Scan for the cell matching the given text and deliver its [x, y] coordinate at center. 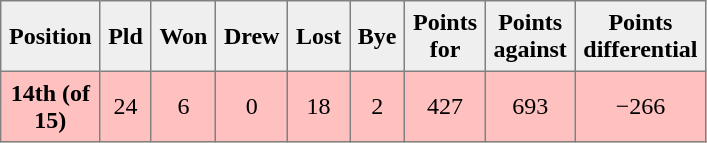
0 [252, 106]
Bye [378, 36]
427 [446, 106]
Points against [530, 36]
Won [184, 36]
Points differential [640, 36]
Position [50, 36]
Pld [126, 36]
Lost [319, 36]
−266 [640, 106]
2 [378, 106]
14th (of 15) [50, 106]
Points for [446, 36]
6 [184, 106]
24 [126, 106]
Drew [252, 36]
18 [319, 106]
693 [530, 106]
